Scan for the cell matching the given text and deliver its (x, y) coordinate at center. 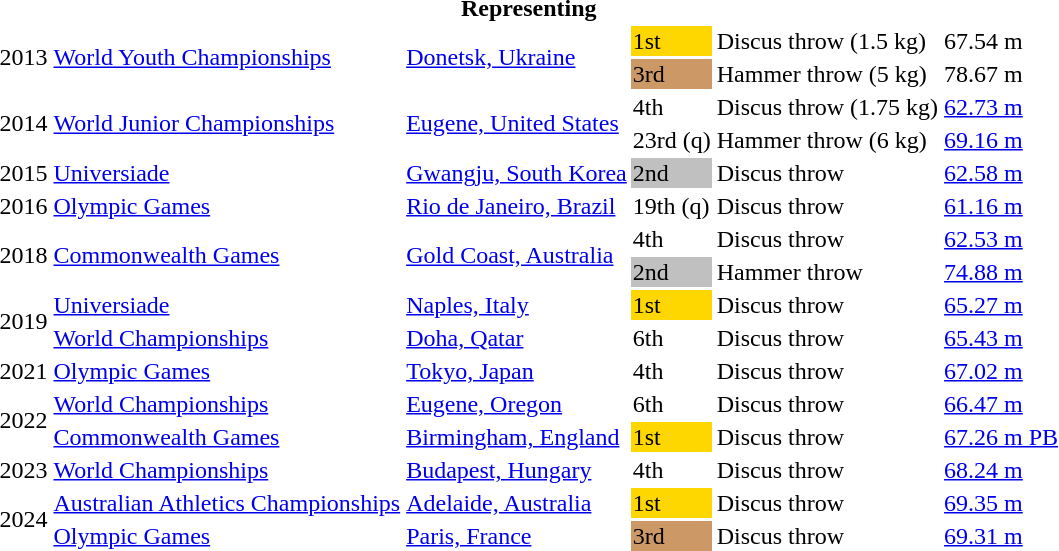
Hammer throw (6 kg) (827, 140)
Doha, Qatar (517, 338)
Hammer throw (5 kg) (827, 74)
Discus throw (1.5 kg) (827, 41)
Paris, France (517, 536)
World Youth Championships (227, 58)
Tokyo, Japan (517, 371)
Gwangju, South Korea (517, 173)
Gold Coast, Australia (517, 256)
Rio de Janeiro, Brazil (517, 206)
Eugene, Oregon (517, 404)
Adelaide, Australia (517, 503)
Naples, Italy (517, 305)
Discus throw (1.75 kg) (827, 107)
Birmingham, England (517, 437)
23rd (q) (672, 140)
Budapest, Hungary (517, 470)
Donetsk, Ukraine (517, 58)
Hammer throw (827, 272)
Australian Athletics Championships (227, 503)
19th (q) (672, 206)
Eugene, United States (517, 124)
World Junior Championships (227, 124)
